Return the [X, Y] coordinate for the center point of the cell that contains the specified text.  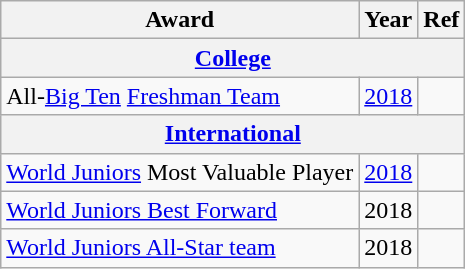
World Juniors Best Forward [180, 210]
College [233, 58]
Ref [442, 20]
Award [180, 20]
World Juniors Most Valuable Player [180, 172]
World Juniors All-Star team [180, 248]
International [233, 134]
All-Big Ten Freshman Team [180, 96]
Year [388, 20]
